Find where the given text appears and provide that cell's center as (X, Y) coordinate. 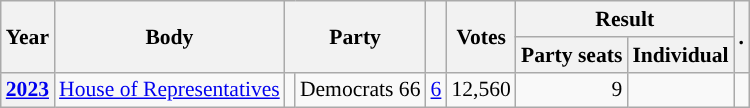
. (742, 36)
Body (170, 36)
9 (572, 90)
Democrats 66 (360, 90)
Party (356, 36)
2023 (28, 90)
Party seats (572, 55)
6 (436, 90)
12,560 (480, 90)
House of Representatives (170, 90)
Votes (480, 36)
Individual (680, 55)
Year (28, 36)
Result (625, 19)
